For the text-containing cell, return its midpoint in [X, Y] coordinate format. 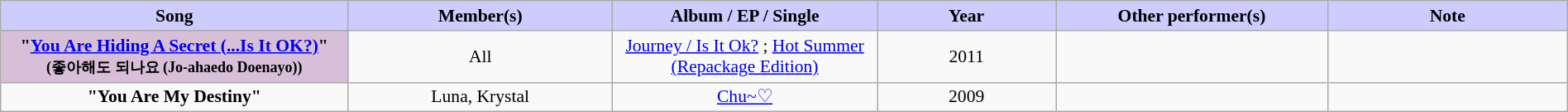
2009 [966, 97]
Chu~♡ [745, 97]
Member(s) [480, 16]
Album / EP / Single [745, 16]
"You Are My Destiny" [174, 97]
Luna, Krystal [480, 97]
All [480, 56]
Other performer(s) [1192, 16]
Journey / Is It Ok? ; Hot Summer (Repackage Edition) [745, 56]
2011 [966, 56]
Year [966, 16]
Song [174, 16]
Note [1447, 16]
"You Are Hiding A Secret (...Is It OK?)" (좋아해도 되나요 (Jo-ahaedo Doenayo)) [174, 56]
